Pinpoint the cell where the given text exists, returning its [x, y] midpoint coordinate. 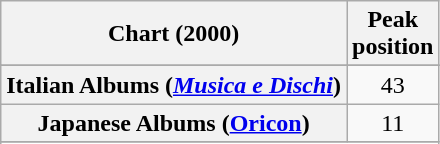
Italian Albums (Musica e Dischi) [174, 85]
11 [393, 123]
Chart (2000) [174, 34]
43 [393, 85]
Peakposition [393, 34]
Japanese Albums (Oricon) [174, 123]
